Pinpoint the cell where the given text exists, returning its (x, y) midpoint coordinate. 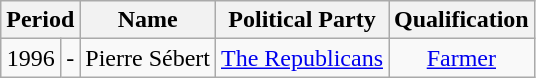
- (70, 58)
Political Party (302, 20)
Qualification (461, 20)
Pierre Sébert (148, 58)
Name (148, 20)
Farmer (461, 58)
Period (40, 20)
The Republicans (302, 58)
1996 (31, 58)
